Return [X, Y] of the center of cell containing provided text 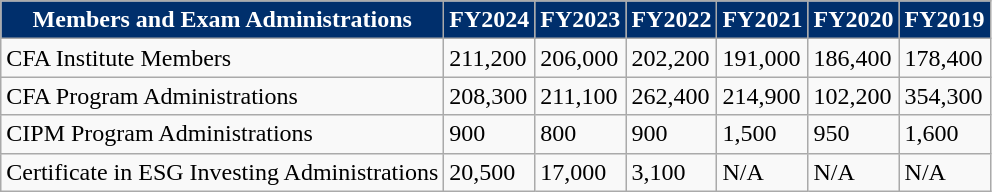
CFA Institute Members [222, 58]
354,300 [944, 96]
FY2019 [944, 20]
800 [580, 134]
Certificate in ESG Investing Administrations [222, 172]
FY2022 [672, 20]
17,000 [580, 172]
178,400 [944, 58]
Members and Exam Administrations [222, 20]
211,100 [580, 96]
1,600 [944, 134]
214,900 [762, 96]
191,000 [762, 58]
FY2024 [490, 20]
208,300 [490, 96]
206,000 [580, 58]
211,200 [490, 58]
950 [854, 134]
FY2023 [580, 20]
CFA Program Administrations [222, 96]
FY2020 [854, 20]
186,400 [854, 58]
20,500 [490, 172]
202,200 [672, 58]
3,100 [672, 172]
1,500 [762, 134]
102,200 [854, 96]
CIPM Program Administrations [222, 134]
FY2021 [762, 20]
262,400 [672, 96]
